Extract the (X, Y) coordinate from the center of the cell holding the provided text.  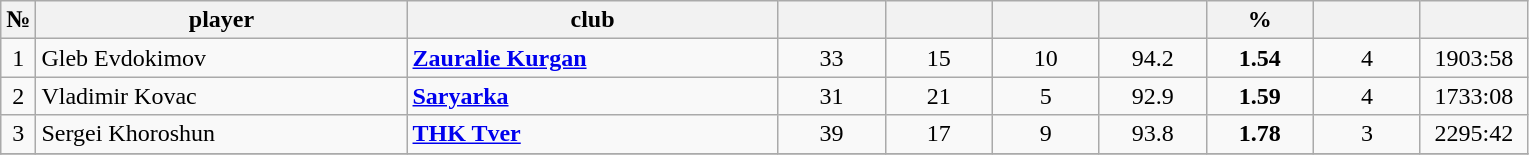
1.59 (1260, 96)
93.8 (1152, 134)
Zauralie Kurgan (592, 58)
10 (1046, 58)
Vladimir Kovac (222, 96)
33 (832, 58)
31 (832, 96)
player (222, 20)
№ (18, 20)
21 (938, 96)
39 (832, 134)
Sergei Khoroshun (222, 134)
15 (938, 58)
% (1260, 20)
club (592, 20)
5 (1046, 96)
2295:42 (1474, 134)
Gleb Evdokimov (222, 58)
1.78 (1260, 134)
Saryarka (592, 96)
17 (938, 134)
9 (1046, 134)
THK Tver (592, 134)
92.9 (1152, 96)
1.54 (1260, 58)
1 (18, 58)
94.2 (1152, 58)
2 (18, 96)
1733:08 (1474, 96)
1903:58 (1474, 58)
